Determine the [X, Y] coordinate at the center of the cell enclosing the given text.  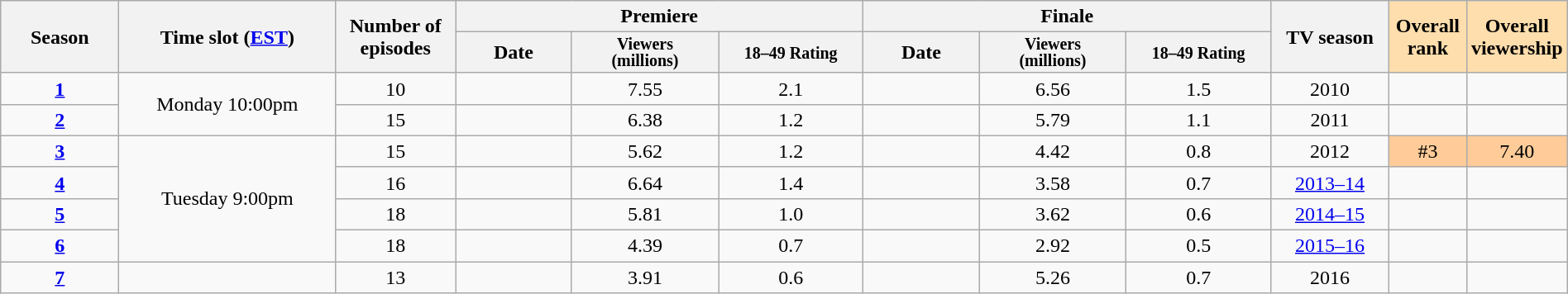
16 [395, 183]
3.62 [1053, 215]
Season [60, 37]
4.42 [1053, 151]
3 [60, 151]
2013–14 [1330, 183]
2016 [1330, 277]
6.64 [645, 183]
5.26 [1053, 277]
Overall rank [1427, 37]
Tuesday 9:00pm [227, 198]
TV season [1330, 37]
4.39 [645, 246]
4 [60, 183]
3.91 [645, 277]
5.62 [645, 151]
2 [60, 120]
6 [60, 246]
0.5 [1199, 246]
2012 [1330, 151]
1 [60, 88]
2010 [1330, 88]
Time slot (EST) [227, 37]
Number of episodes [395, 37]
2011 [1330, 120]
2014–15 [1330, 215]
6.38 [645, 120]
1.1 [1199, 120]
2.1 [791, 88]
5 [60, 215]
3.58 [1053, 183]
Monday 10:00pm [227, 104]
6.56 [1053, 88]
10 [395, 88]
2015–16 [1330, 246]
1.4 [791, 183]
2.92 [1053, 246]
Premiere [660, 17]
Finale [1067, 17]
7.55 [645, 88]
5.79 [1053, 120]
0.8 [1199, 151]
7.40 [1517, 151]
1.0 [791, 215]
1.5 [1199, 88]
5.81 [645, 215]
13 [395, 277]
Overall viewership [1517, 37]
#3 [1427, 151]
7 [60, 277]
